Provide the [X, Y] coordinate of the cell's center where the given text is located.  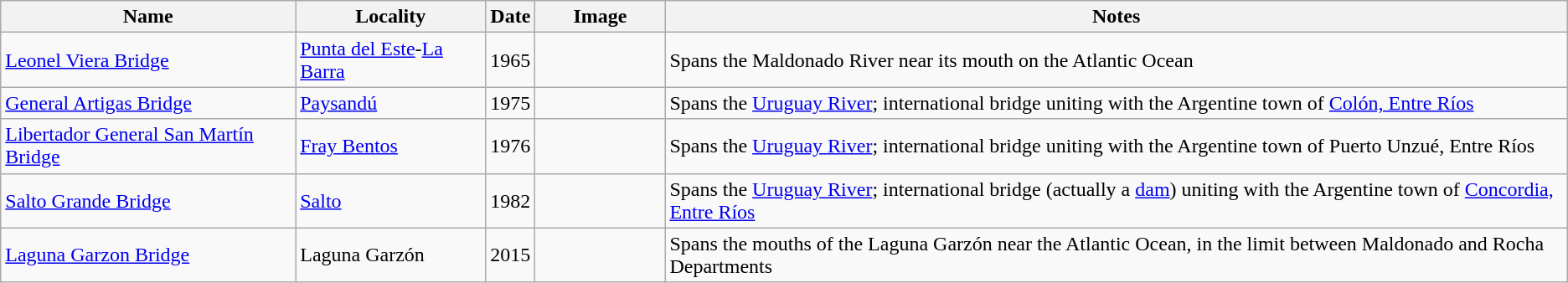
Spans the Uruguay River; international bridge (actually a dam) uniting with the Argentine town of Concordia, Entre Ríos [1116, 201]
Notes [1116, 17]
Date [511, 17]
Salto Grande Bridge [148, 201]
Libertador General San Martín Bridge [148, 146]
2015 [511, 255]
1976 [511, 146]
Paysandú [390, 103]
Laguna Garzón [390, 255]
Salto [390, 201]
Spans the Maldonado River near its mouth on the Atlantic Ocean [1116, 60]
Spans the mouths of the Laguna Garzón near the Atlantic Ocean, in the limit between Maldonado and Rocha Departments [1116, 255]
Image [600, 17]
Laguna Garzon Bridge [148, 255]
1982 [511, 201]
Leonel Viera Bridge [148, 60]
Spans the Uruguay River; international bridge uniting with the Argentine town of Puerto Unzué, Entre Ríos [1116, 146]
Punta del Este-La Barra [390, 60]
Fray Bentos [390, 146]
Locality [390, 17]
Spans the Uruguay River; international bridge uniting with the Argentine town of Colón, Entre Ríos [1116, 103]
Name [148, 17]
1965 [511, 60]
General Artigas Bridge [148, 103]
1975 [511, 103]
